Pinpoint the cell where the given text exists, returning its [X, Y] midpoint coordinate. 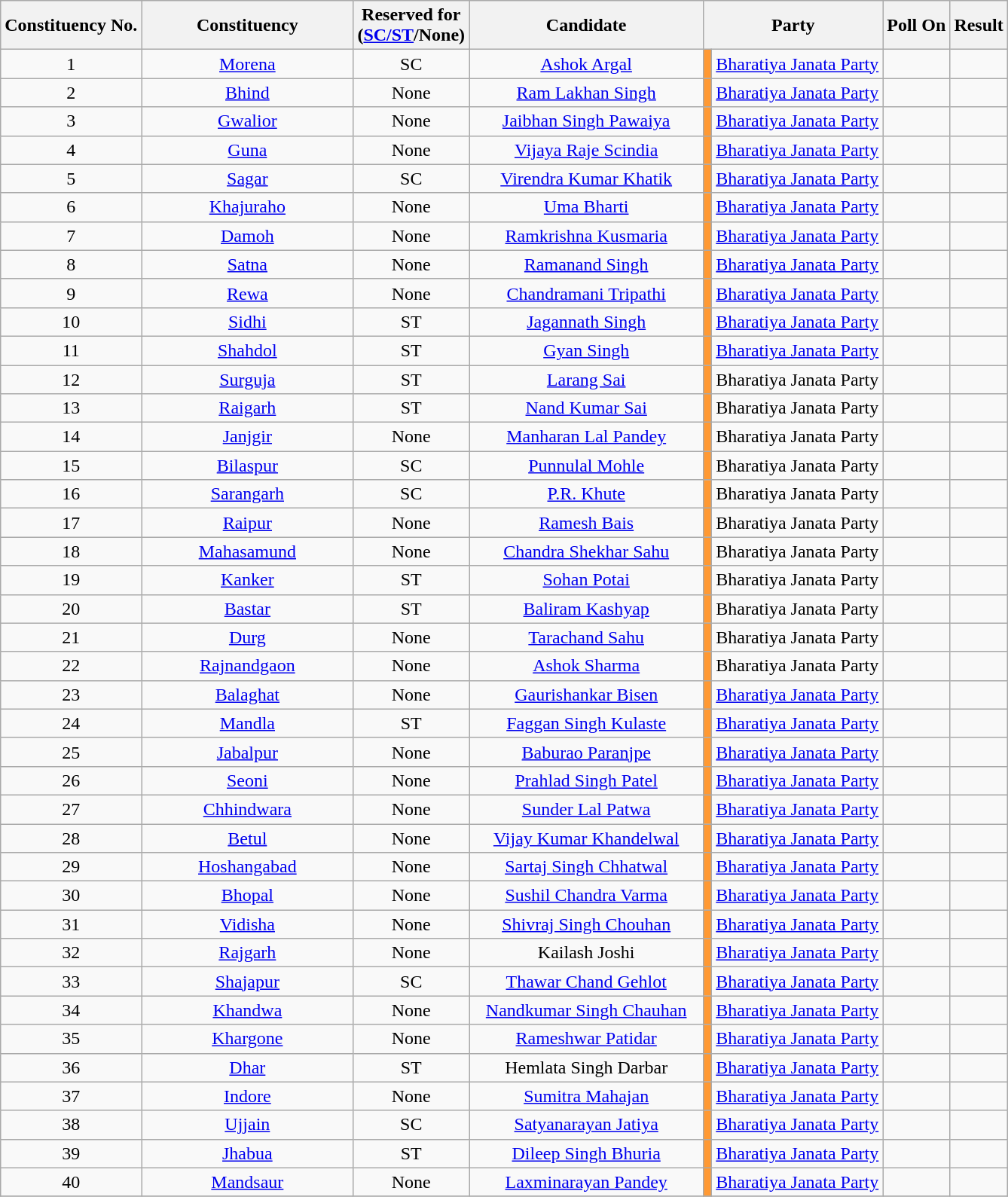
Dileep Singh Bhuria [586, 1153]
Bhopal [247, 896]
Khajuraho [247, 207]
40 [71, 1182]
Vijay Kumar Khandelwal [586, 838]
Gaurishankar Bisen [586, 695]
37 [71, 1096]
Sumitra Mahajan [586, 1096]
29 [71, 867]
Nand Kumar Sai [586, 408]
3 [71, 121]
Damoh [247, 236]
Ram Lakhan Singh [586, 93]
Prahlad Singh Patel [586, 780]
26 [71, 780]
Dhar [247, 1067]
Mahasamund [247, 551]
Jhabua [247, 1153]
Poll On [916, 26]
Raigarh [247, 408]
27 [71, 809]
Manharan Lal Pandey [586, 437]
Shajapur [247, 982]
Party [793, 26]
Indore [247, 1096]
6 [71, 207]
15 [71, 466]
Betul [247, 838]
Chhindwara [247, 809]
Raipur [247, 523]
28 [71, 838]
1 [71, 64]
17 [71, 523]
Sunder Lal Patwa [586, 809]
Satyanarayan Jatiya [586, 1125]
Ashok Sharma [586, 666]
39 [71, 1153]
Ujjain [247, 1125]
Kailash Joshi [586, 953]
Tarachand Sahu [586, 637]
Seoni [247, 780]
Kanker [247, 580]
Satna [247, 264]
Guna [247, 150]
Reserved for(SC/ST/None) [411, 26]
Sohan Potai [586, 580]
Surguja [247, 379]
Chandramani Tripathi [586, 293]
35 [71, 1039]
Baliram Kashyap [586, 609]
19 [71, 580]
Bilaspur [247, 466]
Thawar Chand Gehlot [586, 982]
Faggan Singh Kulaste [586, 723]
7 [71, 236]
Rajgarh [247, 953]
Sarangarh [247, 494]
4 [71, 150]
20 [71, 609]
Hoshangabad [247, 867]
Janjgir [247, 437]
P.R. Khute [586, 494]
Khandwa [247, 1010]
Bastar [247, 609]
Sartaj Singh Chhatwal [586, 867]
Chandra Shekhar Sahu [586, 551]
36 [71, 1067]
Sushil Chandra Varma [586, 896]
34 [71, 1010]
Durg [247, 637]
Sidhi [247, 322]
Balaghat [247, 695]
9 [71, 293]
Shivraj Singh Chouhan [586, 924]
Uma Bharti [586, 207]
Nandkumar Singh Chauhan [586, 1010]
30 [71, 896]
Constituency [247, 26]
Sagar [247, 179]
Rameshwar Patidar [586, 1039]
31 [71, 924]
33 [71, 982]
Mandla [247, 723]
10 [71, 322]
Gwalior [247, 121]
21 [71, 637]
16 [71, 494]
Ramanand Singh [586, 264]
2 [71, 93]
Ramkrishna Kusmaria [586, 236]
Mandsaur [247, 1182]
Candidate [586, 26]
24 [71, 723]
Vijaya Raje Scindia [586, 150]
Morena [247, 64]
5 [71, 179]
11 [71, 350]
13 [71, 408]
Hemlata Singh Darbar [586, 1067]
Laxminarayan Pandey [586, 1182]
Jaibhan Singh Pawaiya [586, 121]
8 [71, 264]
Jagannath Singh [586, 322]
Rajnandgaon [247, 666]
25 [71, 752]
Result [979, 26]
14 [71, 437]
Punnulal Mohle [586, 466]
32 [71, 953]
18 [71, 551]
Larang Sai [586, 379]
Virendra Kumar Khatik [586, 179]
Vidisha [247, 924]
Ramesh Bais [586, 523]
Khargone [247, 1039]
Gyan Singh [586, 350]
Constituency No. [71, 26]
12 [71, 379]
Ashok Argal [586, 64]
23 [71, 695]
Bhind [247, 93]
Baburao Paranjpe [586, 752]
Rewa [247, 293]
Shahdol [247, 350]
38 [71, 1125]
Jabalpur [247, 752]
22 [71, 666]
